Identify which cell holds the provided text, then report its (X, Y) central coordinate. 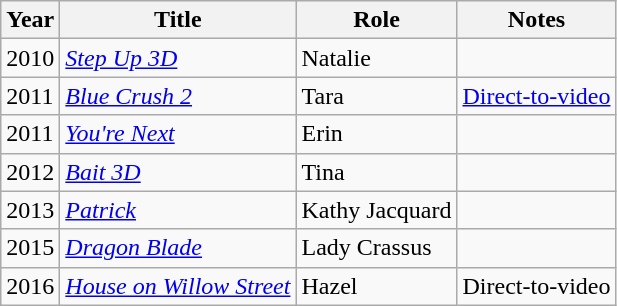
Tara (376, 96)
Blue Crush 2 (178, 96)
Bait 3D (178, 172)
2012 (30, 172)
You're Next (178, 134)
2015 (30, 248)
Step Up 3D (178, 58)
Tina (376, 172)
Lady Crassus (376, 248)
Notes (536, 20)
House on Willow Street (178, 286)
Year (30, 20)
Kathy Jacquard (376, 210)
Hazel (376, 286)
2010 (30, 58)
Erin (376, 134)
2016 (30, 286)
Patrick (178, 210)
2013 (30, 210)
Natalie (376, 58)
Title (178, 20)
Role (376, 20)
Dragon Blade (178, 248)
